Locate the cell with the specified text and output its [X, Y] center coordinate. 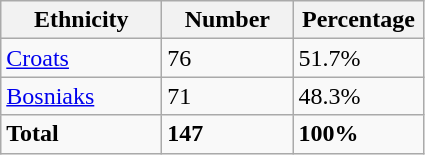
100% [358, 134]
Croats [82, 58]
71 [228, 96]
Bosniaks [82, 96]
48.3% [358, 96]
Number [228, 20]
51.7% [358, 58]
76 [228, 58]
Ethnicity [82, 20]
Total [82, 134]
147 [228, 134]
Percentage [358, 20]
